Identify which cell holds the provided text, then report its (x, y) central coordinate. 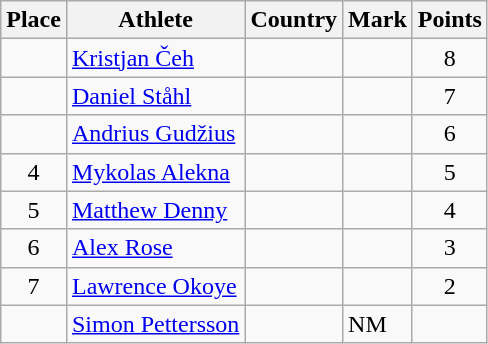
Daniel Ståhl (155, 96)
Matthew Denny (155, 210)
Lawrence Okoye (155, 286)
8 (450, 58)
Simon Pettersson (155, 324)
Alex Rose (155, 248)
Points (450, 20)
Athlete (155, 20)
Country (294, 20)
Kristjan Čeh (155, 58)
Andrius Gudžius (155, 134)
Mykolas Alekna (155, 172)
Place (34, 20)
Mark (378, 20)
2 (450, 286)
3 (450, 248)
NM (378, 324)
